Output the (X, Y) coordinate of the center of the cell containing the given text.  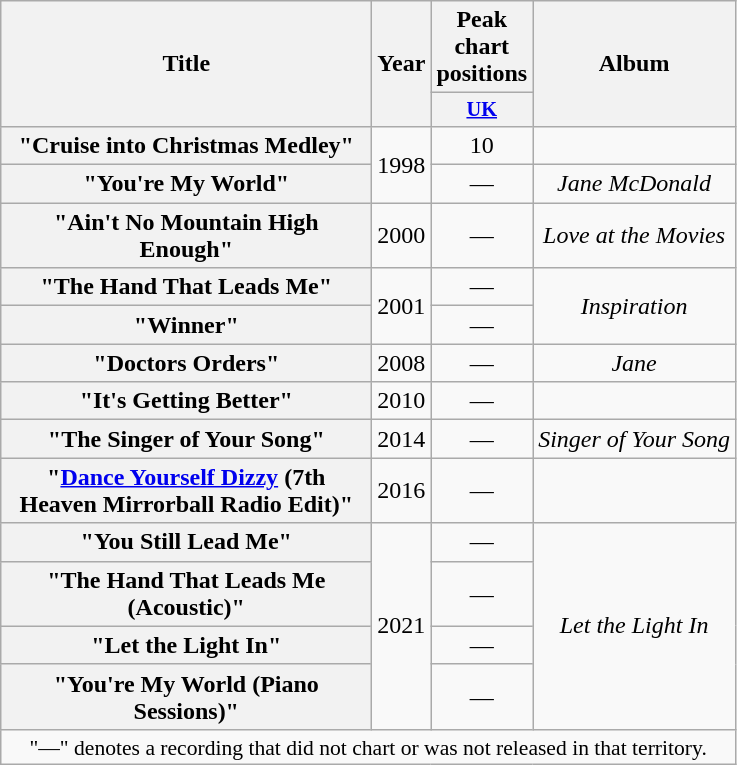
Love at the Movies (634, 236)
Album (634, 64)
"The Hand That Leads Me (Acoustic)" (186, 594)
2021 (402, 626)
UK (482, 110)
2016 (402, 490)
Singer of Your Song (634, 439)
Jane (634, 363)
"The Hand That Leads Me" (186, 287)
2010 (402, 401)
2008 (402, 363)
"Winner" (186, 325)
Let the Light In (634, 626)
"Doctors Orders" (186, 363)
Year (402, 64)
"Let the Light In" (186, 645)
10 (482, 145)
Inspiration (634, 306)
"Ain't No Mountain High Enough" (186, 236)
2014 (402, 439)
2000 (402, 236)
"The Singer of Your Song" (186, 439)
Title (186, 64)
"—" denotes a recording that did not chart or was not released in that territory. (368, 747)
2001 (402, 306)
1998 (402, 164)
"You're My World" (186, 184)
"You Still Lead Me" (186, 542)
Jane McDonald (634, 184)
"Cruise into Christmas Medley" (186, 145)
"It's Getting Better" (186, 401)
"You're My World (Piano Sessions)" (186, 696)
Peak chart positions (482, 47)
"Dance Yourself Dizzy (7th Heaven Mirrorball Radio Edit)" (186, 490)
